Extract the (X, Y) coordinate from the center of the cell holding the provided text.  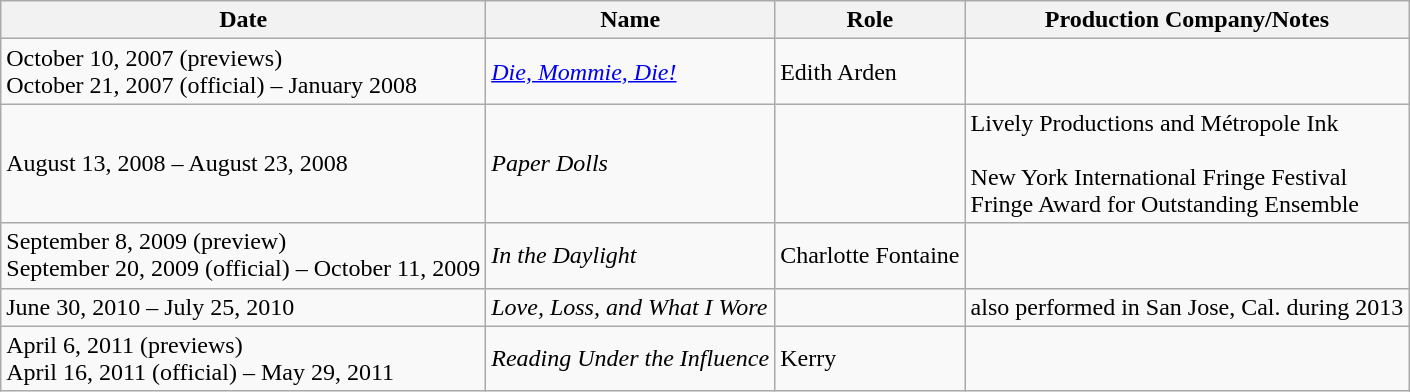
Reading Under the Influence (630, 358)
Name (630, 20)
Paper Dolls (630, 164)
Edith Arden (870, 72)
Role (870, 20)
Production Company/Notes (1187, 20)
Date (244, 20)
June 30, 2010 – July 25, 2010 (244, 307)
Kerry (870, 358)
Charlotte Fontaine (870, 256)
Lively Productions and Métropole InkNew York International Fringe Festival Fringe Award for Outstanding Ensemble (1187, 164)
October 10, 2007 (previews)October 21, 2007 (official) – January 2008 (244, 72)
August 13, 2008 – August 23, 2008 (244, 164)
September 8, 2009 (preview)September 20, 2009 (official) – October 11, 2009 (244, 256)
Die, Mommie, Die! (630, 72)
Love, Loss, and What I Wore (630, 307)
In the Daylight (630, 256)
April 6, 2011 (previews)April 16, 2011 (official) – May 29, 2011 (244, 358)
also performed in San Jose, Cal. during 2013 (1187, 307)
